Locate the cell with the specified text and output its (x, y) center coordinate. 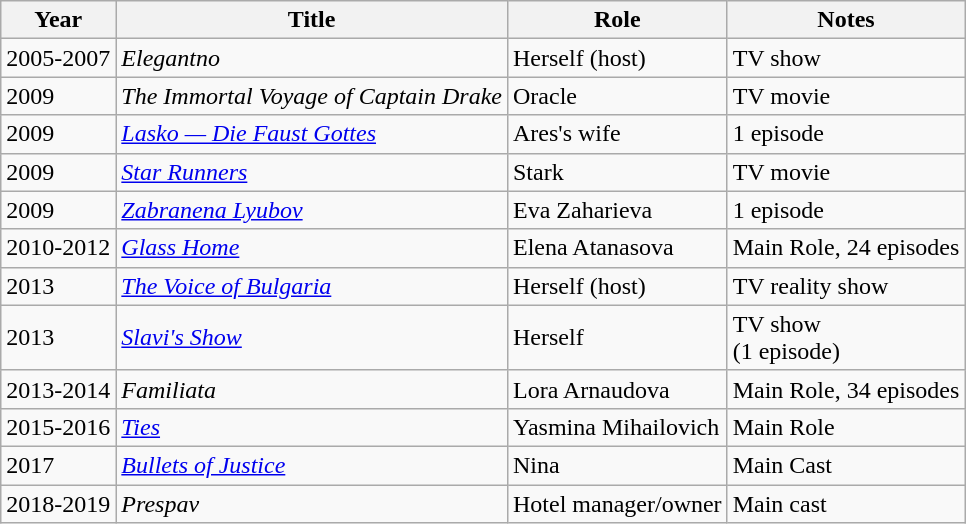
Slavi's Show (312, 338)
Hotel manager/owner (617, 503)
Lasko — Die Faust Gottes (312, 134)
Year (58, 20)
TV reality show (846, 286)
Role (617, 20)
Zabranena Lyubov (312, 210)
Familiata (312, 389)
Stark (617, 172)
Nina (617, 465)
The Immortal Voyage of Captain Drake (312, 96)
Prespav (312, 503)
Elena Atanasova (617, 248)
Main cast (846, 503)
Herself (617, 338)
2005-2007 (58, 58)
Ares's wife (617, 134)
TV show(1 episode) (846, 338)
2013-2014 (58, 389)
Main Role, 34 episodes (846, 389)
2010-2012 (58, 248)
Oracle (617, 96)
Eva Zaharieva (617, 210)
Yasmina Mihailovich (617, 427)
Title (312, 20)
Main Cast (846, 465)
Lora Arnaudova (617, 389)
Star Runners (312, 172)
Ties (312, 427)
Main Role, 24 episodes (846, 248)
2018-2019 (58, 503)
Glass Home (312, 248)
TV show (846, 58)
2015-2016 (58, 427)
The Voice of Bulgaria (312, 286)
2017 (58, 465)
Main Role (846, 427)
Elegantno (312, 58)
Notes (846, 20)
Bullets of Justice (312, 465)
